From the cell containing the given text, extract its center point as [X, Y] coordinate. 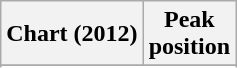
Peakposition [189, 34]
Chart (2012) [72, 34]
